Scan for the cell matching the given text and deliver its (X, Y) coordinate at center. 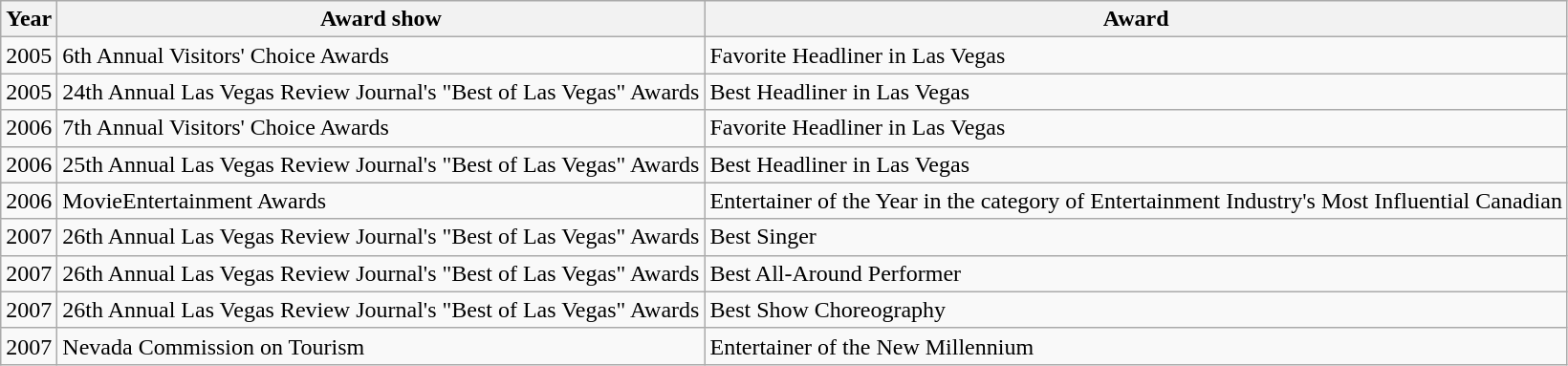
24th Annual Las Vegas Review Journal's "Best of Las Vegas" Awards (381, 92)
Year (29, 19)
Best Show Choreography (1136, 310)
Award (1136, 19)
Award show (381, 19)
25th Annual Las Vegas Review Journal's "Best of Las Vegas" Awards (381, 164)
Best Singer (1136, 237)
Entertainer of the New Millennium (1136, 346)
6th Annual Visitors' Choice Awards (381, 55)
Nevada Commission on Tourism (381, 346)
Best All-Around Performer (1136, 273)
7th Annual Visitors' Choice Awards (381, 128)
Entertainer of the Year in the category of Entertainment Industry's Most Influential Canadian (1136, 201)
MovieEntertainment Awards (381, 201)
